Locate the cell with the specified text and output its (x, y) center coordinate. 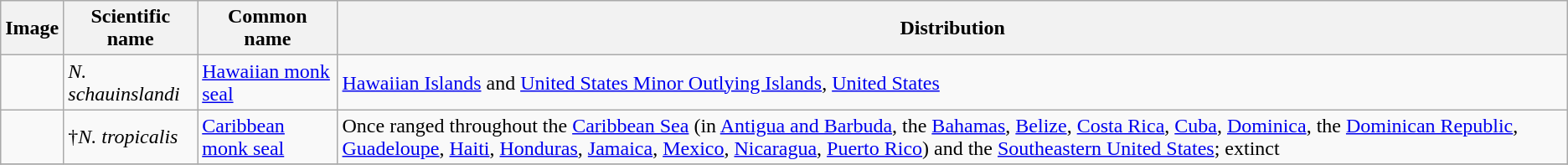
†N. tropicalis (131, 137)
Common name (268, 28)
Scientific name (131, 28)
Caribbean monk seal (268, 137)
N. schauinslandi (131, 82)
Hawaiian monk seal (268, 82)
Image (32, 28)
Distribution (952, 28)
Hawaiian Islands and United States Minor Outlying Islands, United States (952, 82)
